Scan for the cell matching the given text and deliver its (x, y) coordinate at center. 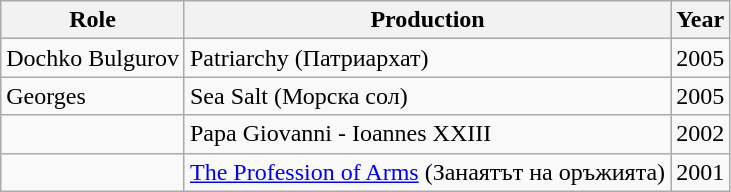
Year (700, 20)
Georges (93, 96)
The Profession of Arms (Занаятът на оръжията) (427, 172)
Sea Salt (Морска сол) (427, 96)
2002 (700, 134)
Patriarchy (Патриархат) (427, 58)
Production (427, 20)
2001 (700, 172)
Role (93, 20)
Dochko Bulgurov (93, 58)
Papa Giovanni - Ioannes XXIII (427, 134)
